Extract the (X, Y) coordinate from the center of the cell holding the provided text.  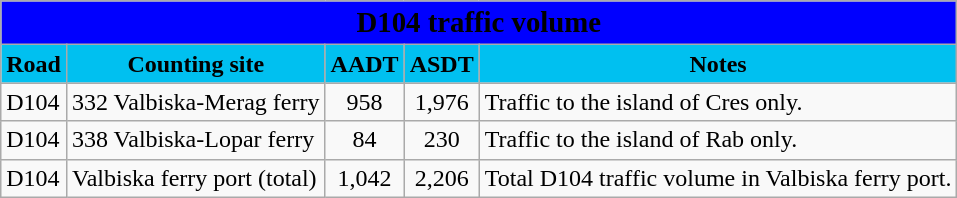
Valbiska ferry port (total) (196, 178)
Notes (718, 64)
332 Valbiska-Merag ferry (196, 102)
2,206 (442, 178)
D104 traffic volume (479, 23)
ASDT (442, 64)
1,976 (442, 102)
338 Valbiska-Lopar ferry (196, 140)
1,042 (364, 178)
958 (364, 102)
Traffic to the island of Cres only. (718, 102)
AADT (364, 64)
84 (364, 140)
Road (34, 64)
Counting site (196, 64)
Total D104 traffic volume in Valbiska ferry port. (718, 178)
230 (442, 140)
Traffic to the island of Rab only. (718, 140)
